Determine the (X, Y) coordinate at the center of the cell enclosing the given text.  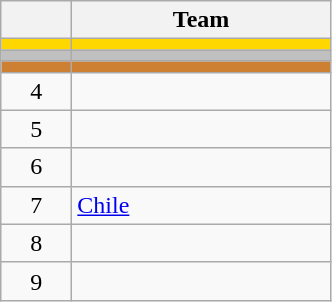
4 (36, 91)
8 (36, 243)
Team (202, 20)
Chile (202, 205)
5 (36, 129)
7 (36, 205)
6 (36, 167)
9 (36, 281)
